For the text-containing cell, return its midpoint in (x, y) coordinate format. 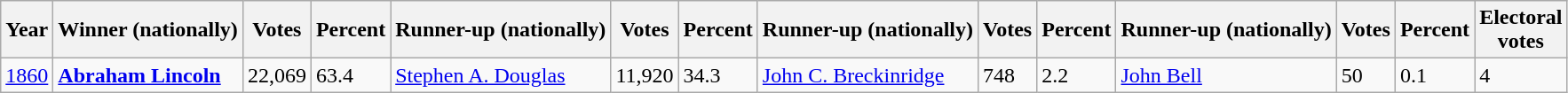
34.3 (717, 75)
Stephen A. Douglas (501, 75)
22,069 (277, 75)
John Bell (1226, 75)
Winner (nationally) (148, 30)
John C. Breckinridge (867, 75)
748 (1008, 75)
1860 (27, 75)
Year (27, 30)
Abraham Lincoln (148, 75)
0.1 (1435, 75)
63.4 (350, 75)
2.2 (1076, 75)
11,920 (645, 75)
Electoralvotes (1521, 30)
4 (1521, 75)
50 (1366, 75)
